Detect which cell encompasses the target text, then output its (X, Y) center coordinate. 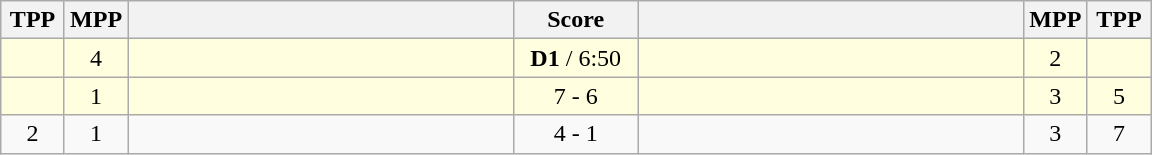
7 (1119, 134)
7 - 6 (576, 96)
Score (576, 20)
4 - 1 (576, 134)
5 (1119, 96)
4 (96, 58)
D1 / 6:50 (576, 58)
